Find where the given text appears and provide that cell's center as [x, y] coordinate. 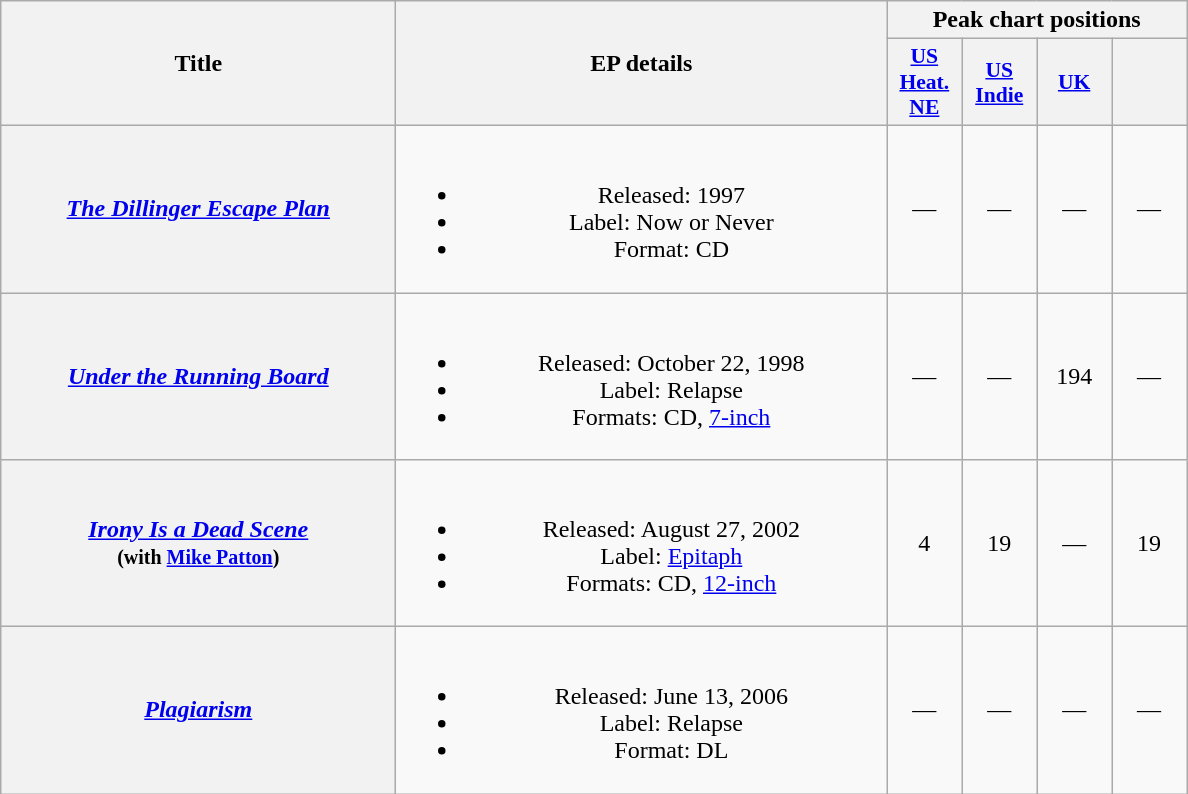
Released: October 22, 1998Label: RelapseFormats: CD, 7-inch [642, 376]
4 [924, 544]
Plagiarism [198, 710]
Title [198, 64]
Irony Is a Dead Scene(with Mike Patton) [198, 544]
USIndie [1000, 82]
UK [1074, 82]
The Dillinger Escape Plan [198, 208]
EP details [642, 64]
USHeat.NE [924, 82]
Under the Running Board [198, 376]
194 [1074, 376]
Released: 1997Label: Now or NeverFormat: CD [642, 208]
Peak chart positions [1037, 20]
Released: August 27, 2002Label: EpitaphFormats: CD, 12-inch [642, 544]
Released: June 13, 2006Label: RelapseFormat: DL [642, 710]
